Return [x, y] of the center of cell containing provided text 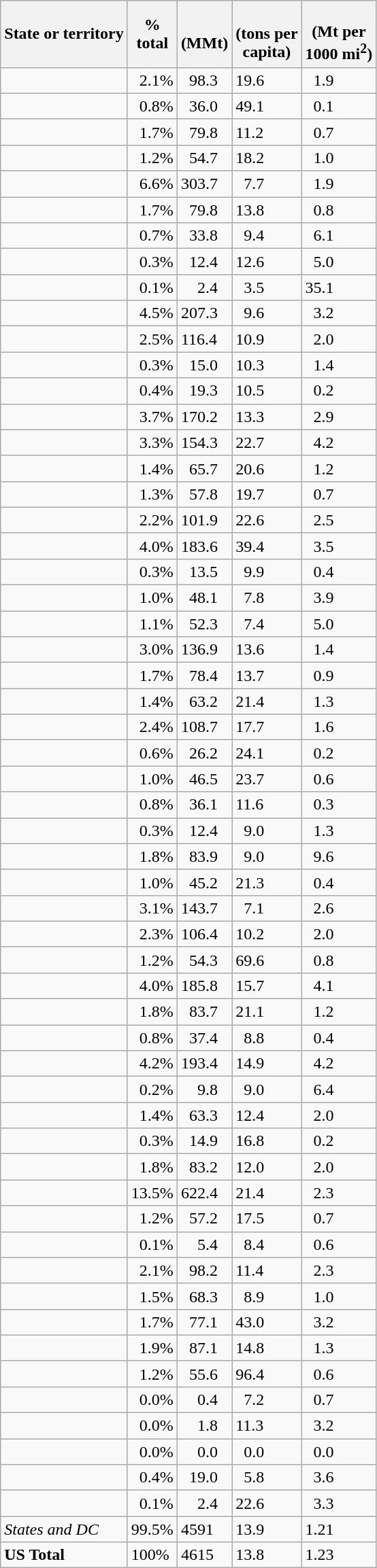
1.6 [339, 727]
20.6 [267, 468]
15.0 [204, 365]
136.9 [204, 650]
4591 [204, 1529]
13.6 [267, 650]
303.7 [204, 184]
2.3% [152, 934]
26.2 [204, 753]
0.1 [339, 106]
99.5% [152, 1529]
3.6 [339, 1478]
7.4 [267, 624]
183.6 [204, 546]
1.23 [339, 1555]
39.4 [267, 546]
13.3 [267, 417]
83.7 [204, 1012]
43.0 [267, 1322]
98.3 [204, 80]
57.8 [204, 494]
106.4 [204, 934]
8.8 [267, 1038]
78.4 [204, 676]
11.6 [267, 805]
2.5 [339, 520]
21.3 [267, 882]
100% [152, 1555]
18.2 [267, 158]
108.7 [204, 727]
46.5 [204, 779]
36.1 [204, 805]
9.8 [204, 1090]
35.1 [339, 288]
19.7 [267, 494]
6.4 [339, 1090]
19.3 [204, 391]
0.6% [152, 753]
57.2 [204, 1219]
12.0 [267, 1167]
1.1% [152, 624]
11.4 [267, 1270]
10.3 [267, 365]
1.9% [152, 1348]
52.3 [204, 624]
1.8 [204, 1426]
4.1 [339, 986]
2.9 [339, 417]
3.3 [339, 1503]
17.7 [267, 727]
54.3 [204, 960]
65.7 [204, 468]
US Total [64, 1555]
37.4 [204, 1038]
6.1 [339, 236]
5.8 [267, 1478]
1.5% [152, 1296]
3.1% [152, 908]
9.4 [267, 236]
%total [152, 34]
4.2% [152, 1064]
3.9 [339, 598]
0.2% [152, 1090]
7.8 [267, 598]
4615 [204, 1555]
22.7 [267, 442]
83.2 [204, 1167]
48.1 [204, 598]
45.2 [204, 882]
17.5 [267, 1219]
36.0 [204, 106]
14.8 [267, 1348]
69.6 [267, 960]
13.9 [267, 1529]
11.2 [267, 132]
4.5% [152, 313]
7.2 [267, 1399]
15.7 [267, 986]
154.3 [204, 442]
2.4% [152, 727]
13.5 [204, 572]
19.0 [204, 1478]
7.1 [267, 908]
68.3 [204, 1296]
23.7 [267, 779]
207.3 [204, 313]
10.5 [267, 391]
5.4 [204, 1244]
0.3 [339, 805]
10.9 [267, 339]
9.9 [267, 572]
(tons percapita) [267, 34]
193.4 [204, 1064]
98.2 [204, 1270]
63.3 [204, 1115]
3.7% [152, 417]
96.4 [267, 1374]
2.5% [152, 339]
States and DC [64, 1529]
1.21 [339, 1529]
143.7 [204, 908]
(Mt per1000 mi2) [339, 34]
2.2% [152, 520]
0.9 [339, 676]
16.8 [267, 1141]
77.1 [204, 1322]
622.4 [204, 1193]
3.0% [152, 650]
21.1 [267, 1012]
24.1 [267, 753]
11.3 [267, 1426]
1.3% [152, 494]
63.2 [204, 701]
10.2 [267, 934]
State or territory [64, 34]
2.6 [339, 908]
116.4 [204, 339]
6.6% [152, 184]
33.8 [204, 236]
170.2 [204, 417]
8.4 [267, 1244]
101.9 [204, 520]
83.9 [204, 856]
55.6 [204, 1374]
19.6 [267, 80]
(MMt) [204, 34]
54.7 [204, 158]
13.5% [152, 1193]
185.8 [204, 986]
7.7 [267, 184]
3.3% [152, 442]
87.1 [204, 1348]
49.1 [267, 106]
8.9 [267, 1296]
12.6 [267, 262]
0.7% [152, 236]
13.7 [267, 676]
